Search for the cell housing the specified text and yield its [X, Y] center coordinate. 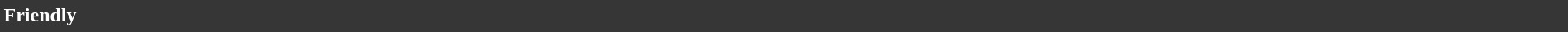
Friendly [784, 15]
